Return [X, Y] of the center of cell containing provided text 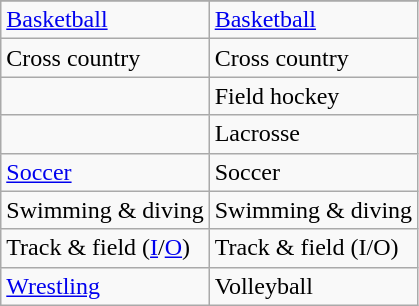
Wrestling [105, 286]
Volleyball [313, 286]
Field hockey [313, 96]
Lacrosse [313, 134]
